Return the [x, y] coordinate for the center point of the cell that contains the specified text.  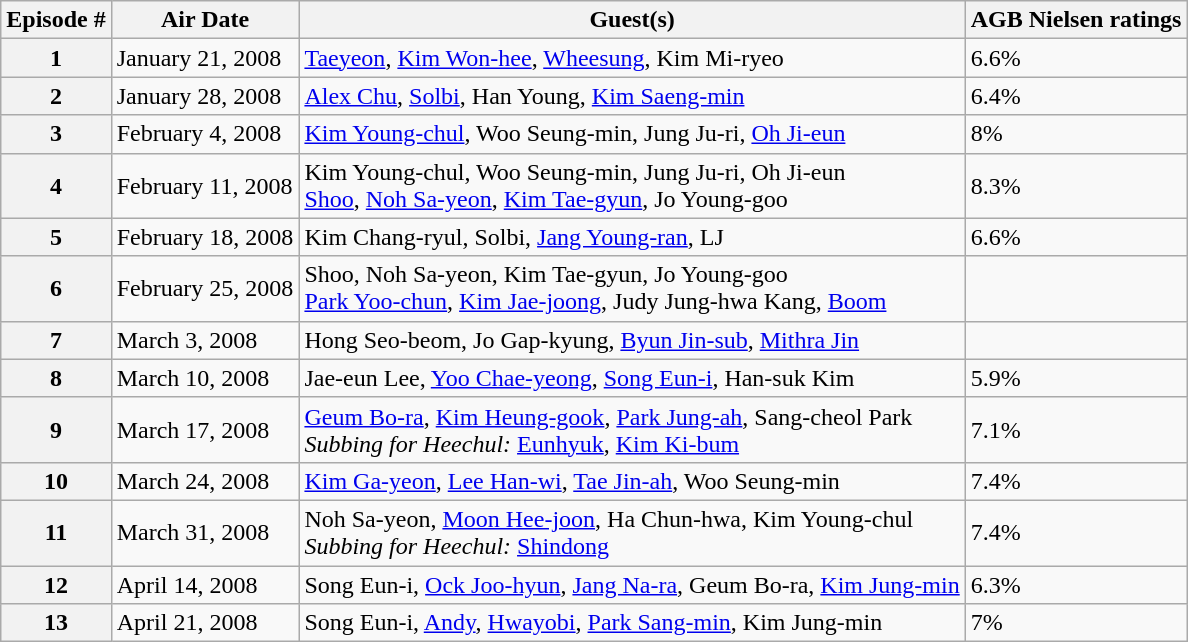
January 28, 2008 [205, 96]
Air Date [205, 20]
March 31, 2008 [205, 532]
2 [56, 96]
Shoo, Noh Sa-yeon, Kim Tae-gyun, Jo Young-gooPark Yoo-chun, Kim Jae-joong, Judy Jung-hwa Kang, Boom [632, 288]
Song Eun-i, Andy, Hwayobi, Park Sang-min, Kim Jung-min [632, 623]
January 21, 2008 [205, 58]
Kim Ga-yeon, Lee Han-wi, Tae Jin-ah, Woo Seung-min [632, 481]
Alex Chu, Solbi, Han Young, Kim Saeng-min [632, 96]
7.1% [1076, 430]
3 [56, 134]
5 [56, 237]
6.4% [1076, 96]
March 10, 2008 [205, 378]
February 11, 2008 [205, 186]
10 [56, 481]
9 [56, 430]
Kim Young-chul, Woo Seung-min, Jung Ju-ri, Oh Ji-eunShoo, Noh Sa-yeon, Kim Tae-gyun, Jo Young-goo [632, 186]
4 [56, 186]
8% [1076, 134]
7% [1076, 623]
April 21, 2008 [205, 623]
March 24, 2008 [205, 481]
Episode # [56, 20]
1 [56, 58]
8.3% [1076, 186]
March 17, 2008 [205, 430]
Jae-eun Lee, Yoo Chae-yeong, Song Eun-i, Han-suk Kim [632, 378]
Guest(s) [632, 20]
Kim Young-chul, Woo Seung-min, Jung Ju-ri, Oh Ji-eun [632, 134]
AGB Nielsen ratings [1076, 20]
Noh Sa-yeon, Moon Hee-joon, Ha Chun-hwa, Kim Young-chulSubbing for Heechul: Shindong [632, 532]
6 [56, 288]
7 [56, 340]
February 25, 2008 [205, 288]
March 3, 2008 [205, 340]
Geum Bo-ra, Kim Heung-gook, Park Jung-ah, Sang-cheol ParkSubbing for Heechul: Eunhyuk, Kim Ki-bum [632, 430]
Taeyeon, Kim Won-hee, Wheesung, Kim Mi-ryeo [632, 58]
February 4, 2008 [205, 134]
Song Eun-i, Ock Joo-hyun, Jang Na-ra, Geum Bo-ra, Kim Jung-min [632, 585]
5.9% [1076, 378]
12 [56, 585]
February 18, 2008 [205, 237]
11 [56, 532]
April 14, 2008 [205, 585]
8 [56, 378]
6.3% [1076, 585]
Kim Chang-ryul, Solbi, Jang Young-ran, LJ [632, 237]
13 [56, 623]
Hong Seo-beom, Jo Gap-kyung, Byun Jin-sub, Mithra Jin [632, 340]
